Provide the (x, y) coordinate of the cell's center where the given text is located.  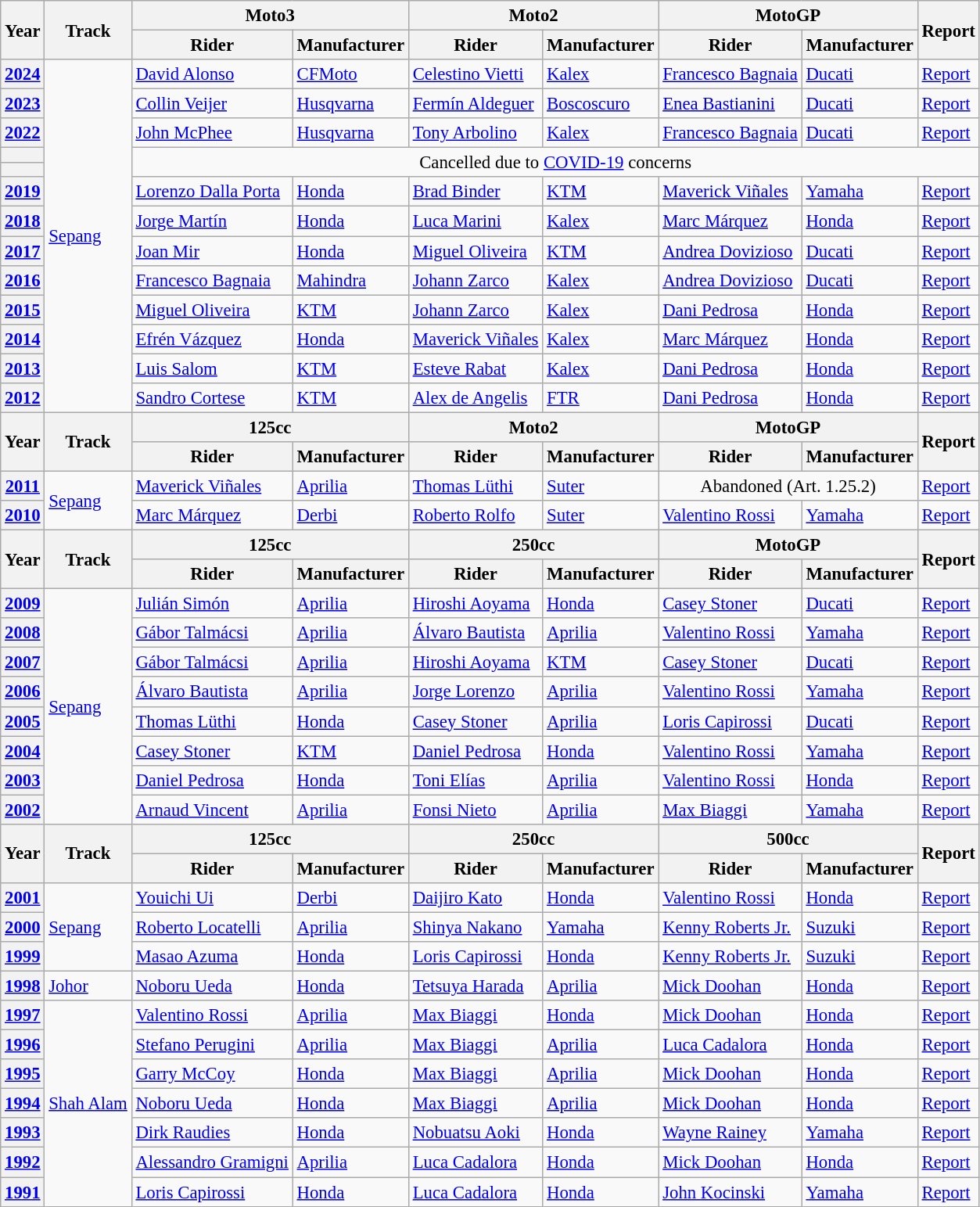
2019 (23, 192)
Julián Simón (212, 604)
2001 (23, 898)
2006 (23, 692)
2004 (23, 751)
1999 (23, 957)
Tetsuya Harada (476, 986)
Moto3 (270, 16)
2012 (23, 398)
2003 (23, 780)
2011 (23, 486)
1997 (23, 1015)
Fermín Aldeguer (476, 104)
1996 (23, 1045)
FTR (601, 398)
2005 (23, 721)
John Kocinski (731, 1192)
Jorge Martín (212, 221)
2023 (23, 104)
Johor (88, 986)
Joan Mir (212, 251)
Sandro Cortese (212, 398)
1995 (23, 1074)
2014 (23, 339)
2013 (23, 368)
2017 (23, 251)
2008 (23, 633)
Nobuatsu Aoki (476, 1133)
Brad Binder (476, 192)
Luis Salom (212, 368)
Lorenzo Dalla Porta (212, 192)
Cancelled due to COVID-19 concerns (555, 163)
Mahindra (350, 280)
CFMoto (350, 74)
Toni Elías (476, 780)
Alessandro Gramigni (212, 1162)
1994 (23, 1104)
Youichi Ui (212, 898)
Dirk Raudies (212, 1133)
1993 (23, 1133)
Arnaud Vincent (212, 810)
2016 (23, 280)
Jorge Lorenzo (476, 692)
2024 (23, 74)
Garry McCoy (212, 1074)
500cc (788, 839)
Esteve Rabat (476, 368)
Shah Alam (88, 1103)
Boscoscuro (601, 104)
Collin Veijer (212, 104)
2000 (23, 927)
Enea Bastianini (731, 104)
Shinya Nakano (476, 927)
2002 (23, 810)
Roberto Locatelli (212, 927)
2022 (23, 133)
Celestino Vietti (476, 74)
2018 (23, 221)
1998 (23, 986)
Masao Azuma (212, 957)
1991 (23, 1192)
Tony Arbolino (476, 133)
Roberto Rolfo (476, 515)
Alex de Angelis (476, 398)
2010 (23, 515)
Daijiro Kato (476, 898)
Wayne Rainey (731, 1133)
2007 (23, 663)
David Alonso (212, 74)
Abandoned (Art. 1.25.2) (788, 486)
Efrén Vázquez (212, 339)
Luca Marini (476, 221)
2009 (23, 604)
John McPhee (212, 133)
Fonsi Nieto (476, 810)
2015 (23, 310)
Stefano Perugini (212, 1045)
1992 (23, 1162)
